Identify which cell holds the provided text, then report its [X, Y] central coordinate. 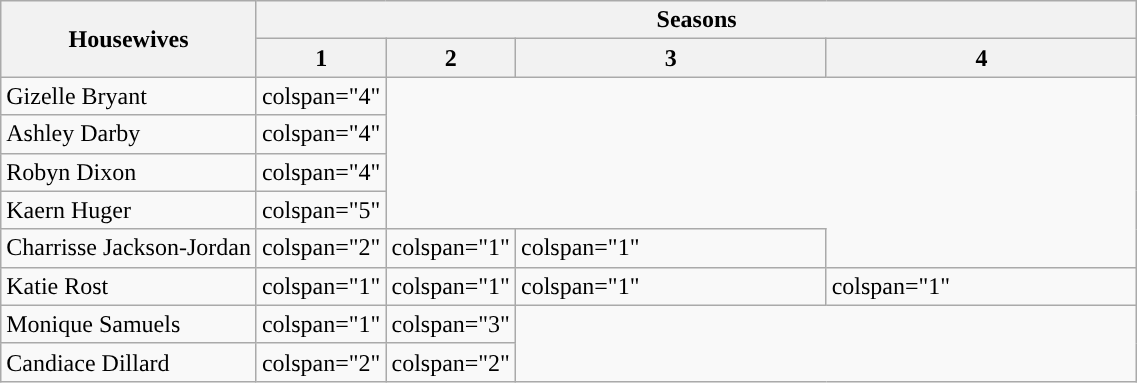
Gizelle Bryant [129, 96]
colspan="5" [321, 210]
Charrisse Jackson-Jordan [129, 248]
4 [982, 58]
1 [321, 58]
Candiace Dillard [129, 362]
Housewives [129, 39]
Kaern Huger [129, 210]
Monique Samuels [129, 324]
Katie Rost [129, 286]
Seasons [696, 20]
colspan="3" [451, 324]
Robyn Dixon [129, 172]
3 [670, 58]
2 [451, 58]
Ashley Darby [129, 134]
